Capture the cell that displays the provided text and extract its (x, y) central coordinate. 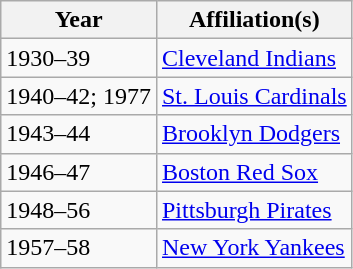
Brooklyn Dodgers (254, 134)
Pittsburgh Pirates (254, 210)
Boston Red Sox (254, 172)
Year (79, 20)
New York Yankees (254, 248)
1948–56 (79, 210)
1940–42; 1977 (79, 96)
Cleveland Indians (254, 58)
Affiliation(s) (254, 20)
1957–58 (79, 248)
1946–47 (79, 172)
1943–44 (79, 134)
1930–39 (79, 58)
St. Louis Cardinals (254, 96)
